Locate the cell with the specified text and output its (x, y) center coordinate. 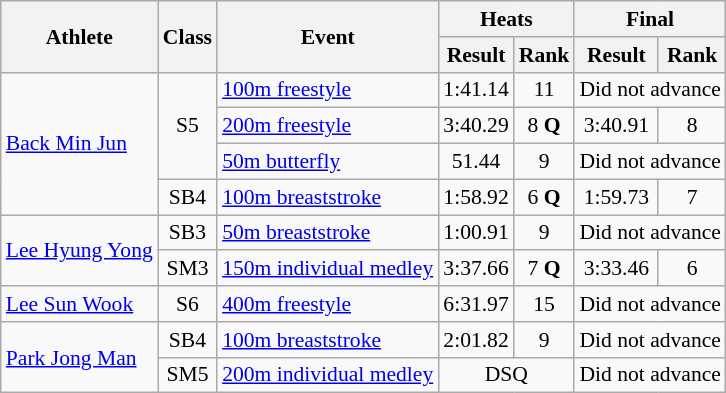
Final (650, 19)
Back Min Jun (80, 143)
3:40.91 (616, 126)
6:31.97 (476, 304)
1:41.14 (476, 90)
8 Q (544, 126)
2:01.82 (476, 340)
1:58.92 (476, 197)
3:40.29 (476, 126)
1:59.73 (616, 197)
Lee Hyung Yong (80, 250)
SM3 (188, 269)
51.44 (476, 162)
6 (692, 269)
7 (692, 197)
50m breaststroke (328, 233)
Lee Sun Wook (80, 304)
15 (544, 304)
S5 (188, 126)
SB3 (188, 233)
Heats (506, 19)
1:00.91 (476, 233)
Athlete (80, 36)
6 Q (544, 197)
100m freestyle (328, 90)
7 Q (544, 269)
8 (692, 126)
200m freestyle (328, 126)
3:33.46 (616, 269)
Event (328, 36)
3:37.66 (476, 269)
150m individual medley (328, 269)
DSQ (506, 375)
400m freestyle (328, 304)
Park Jong Man (80, 358)
200m individual medley (328, 375)
S6 (188, 304)
SM5 (188, 375)
11 (544, 90)
Class (188, 36)
50m butterfly (328, 162)
